Output the [X, Y] coordinate of the center of the cell containing the given text.  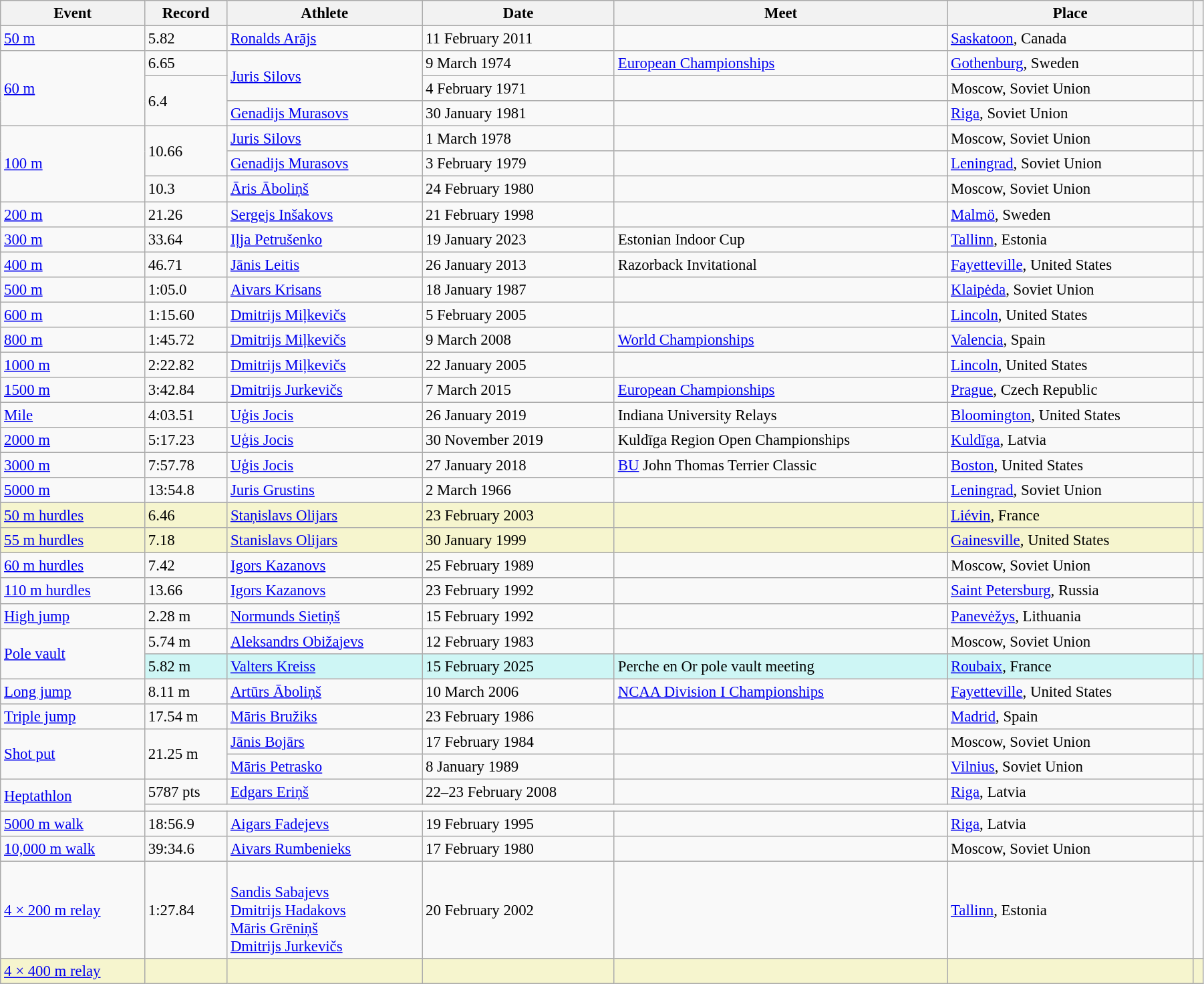
Roubaix, France [1070, 666]
7.18 [186, 540]
Riga, Soviet Union [1070, 114]
Perche en Or pole vault meeting [780, 666]
4 February 1971 [518, 89]
2000 m [73, 440]
110 m hurdles [73, 591]
Vilnius, Soviet Union [1070, 767]
39:34.6 [186, 849]
1:27.84 [186, 911]
2 March 1966 [518, 490]
33.64 [186, 239]
4 × 400 m relay [73, 971]
60 m [73, 88]
Bloomington, United States [1070, 415]
Indiana University Relays [780, 415]
1000 m [73, 365]
26 January 2019 [518, 415]
Staņislavs Olijars [325, 516]
26 January 2013 [518, 265]
3 February 1979 [518, 164]
9 March 2008 [518, 340]
5787 pts [186, 792]
400 m [73, 265]
19 January 2023 [518, 239]
Normunds Sietiņš [325, 616]
1:05.0 [186, 289]
1:15.60 [186, 315]
6.46 [186, 516]
6.4 [186, 102]
300 m [73, 239]
7 March 2015 [518, 390]
30 November 2019 [518, 440]
Shot put [73, 754]
Date [518, 13]
18 January 1987 [518, 289]
Triple jump [73, 717]
5.82 m [186, 666]
13:54.8 [186, 490]
Aigars Fadejevs [325, 824]
2:22.82 [186, 365]
Long jump [73, 691]
Jānis Bojārs [325, 742]
Artūrs Āboliņš [325, 691]
24 February 1980 [518, 189]
4 × 200 m relay [73, 911]
25 February 1989 [518, 566]
4:03.51 [186, 415]
Māris Bružiks [325, 717]
1 March 1978 [518, 139]
23 February 1992 [518, 591]
60 m hurdles [73, 566]
600 m [73, 315]
Liévin, France [1070, 516]
5000 m [73, 490]
21 February 1998 [518, 214]
10 March 2006 [518, 691]
18:56.9 [186, 824]
50 m hurdles [73, 516]
Gainesville, United States [1070, 540]
Dmitrijs Jurkevičs [325, 390]
Saint Petersburg, Russia [1070, 591]
1:45.72 [186, 340]
55 m hurdles [73, 540]
20 February 2002 [518, 911]
Madrid, Spain [1070, 717]
Kuldīga Region Open Championships [780, 440]
46.71 [186, 265]
22–23 February 2008 [518, 792]
5:17.23 [186, 440]
9 March 1974 [518, 63]
Estonian Indoor Cup [780, 239]
8 January 1989 [518, 767]
Saskatoon, Canada [1070, 39]
3000 m [73, 466]
Iļja Petrušenko [325, 239]
Aleksandrs Obižajevs [325, 641]
10,000 m walk [73, 849]
23 February 1986 [518, 717]
Event [73, 13]
7.42 [186, 566]
6.65 [186, 63]
Mile [73, 415]
27 January 2018 [518, 466]
21.25 m [186, 754]
Boston, United States [1070, 466]
Aivars Krisans [325, 289]
5.74 m [186, 641]
100 m [73, 164]
10.66 [186, 151]
World Championships [780, 340]
19 February 1995 [518, 824]
Malmö, Sweden [1070, 214]
10.3 [186, 189]
3:42.84 [186, 390]
17 February 1980 [518, 849]
Sandis SabajevsDmitrijs HadakovsMāris GrēniņšDmitrijs Jurkevičs [325, 911]
200 m [73, 214]
13.66 [186, 591]
15 February 1992 [518, 616]
2.28 m [186, 616]
Aivars Rumbenieks [325, 849]
Edgars Eriņš [325, 792]
Valters Kreiss [325, 666]
17 February 1984 [518, 742]
22 January 2005 [518, 365]
Sergejs Inšakovs [325, 214]
7:57.78 [186, 466]
5 February 2005 [518, 315]
Prague, Czech Republic [1070, 390]
50 m [73, 39]
Stanislavs Olijars [325, 540]
Gothenburg, Sweden [1070, 63]
5000 m walk [73, 824]
Razorback Invitational [780, 265]
Klaipėda, Soviet Union [1070, 289]
Place [1070, 13]
30 January 1981 [518, 114]
11 February 2011 [518, 39]
High jump [73, 616]
12 February 1983 [518, 641]
NCAA Division I Championships [780, 691]
Kuldīga, Latvia [1070, 440]
30 January 1999 [518, 540]
Jānis Leitis [325, 265]
800 m [73, 340]
17.54 m [186, 717]
Record [186, 13]
Valencia, Spain [1070, 340]
BU John Thomas Terrier Classic [780, 466]
Heptathlon [73, 795]
Athlete [325, 13]
Māris Petrasko [325, 767]
1500 m [73, 390]
Juris Grustins [325, 490]
Ronalds Arājs [325, 39]
23 February 2003 [518, 516]
15 February 2025 [518, 666]
Panevėžys, Lithuania [1070, 616]
5.82 [186, 39]
Meet [780, 13]
21.26 [186, 214]
Pole vault [73, 653]
8.11 m [186, 691]
Āris Āboliņš [325, 189]
500 m [73, 289]
